Identify which cell holds the provided text, then report its [x, y] central coordinate. 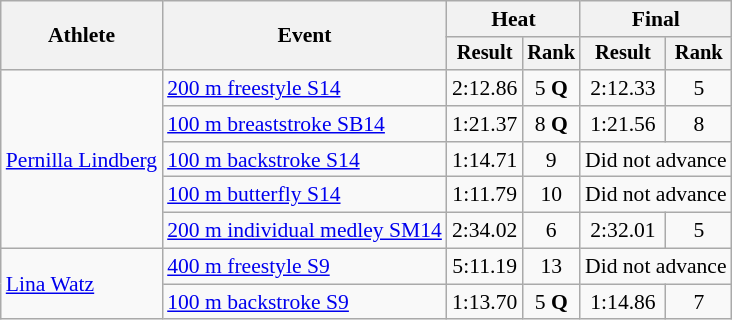
Heat [514, 19]
1:11.79 [484, 195]
100 m butterfly S14 [304, 195]
200 m individual medley SM14 [304, 231]
8 [699, 124]
13 [551, 267]
Pernilla Lindberg [82, 159]
1:14.71 [484, 160]
2:34.02 [484, 231]
1:13.70 [484, 302]
2:12.33 [623, 88]
100 m backstroke S9 [304, 302]
2:12.86 [484, 88]
8 Q [551, 124]
1:21.56 [623, 124]
9 [551, 160]
2:32.01 [623, 231]
100 m breaststroke SB14 [304, 124]
Final [656, 19]
200 m freestyle S14 [304, 88]
5:11.19 [484, 267]
1:14.86 [623, 302]
400 m freestyle S9 [304, 267]
100 m backstroke S14 [304, 160]
7 [699, 302]
Event [304, 36]
10 [551, 195]
Lina Watz [82, 284]
Athlete [82, 36]
6 [551, 231]
1:21.37 [484, 124]
